Capture the cell that displays the provided text and extract its (x, y) central coordinate. 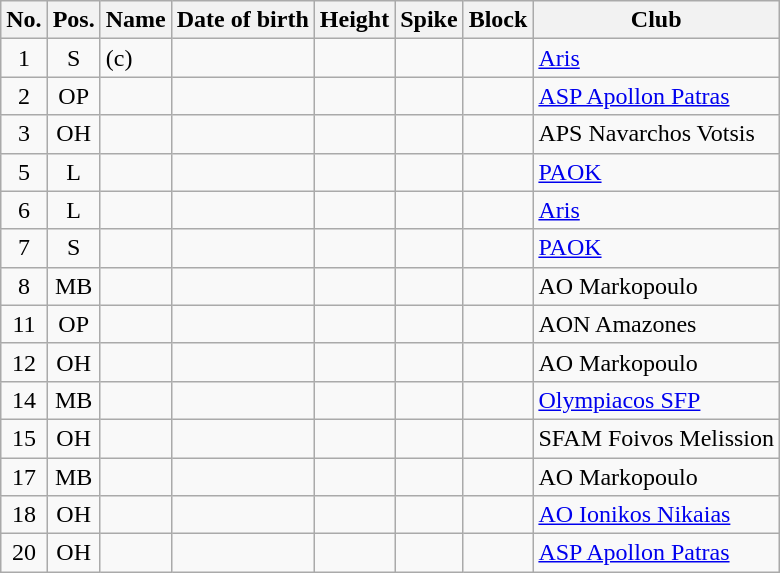
Club (656, 20)
No. (24, 20)
APS Navarchos Votsis (656, 134)
12 (24, 362)
Block (498, 20)
15 (24, 438)
Height (354, 20)
AON Amazones (656, 324)
2 (24, 96)
SFAM Foivos Melission (656, 438)
(c) (136, 58)
AO Ionikos Nikaias (656, 515)
Pos. (74, 20)
20 (24, 553)
Date of birth (242, 20)
6 (24, 210)
Olympiacos SFP (656, 400)
3 (24, 134)
1 (24, 58)
17 (24, 477)
18 (24, 515)
Name (136, 20)
Spike (429, 20)
14 (24, 400)
5 (24, 172)
8 (24, 286)
11 (24, 324)
7 (24, 248)
